Detect which cell encompasses the target text, then output its [X, Y] center coordinate. 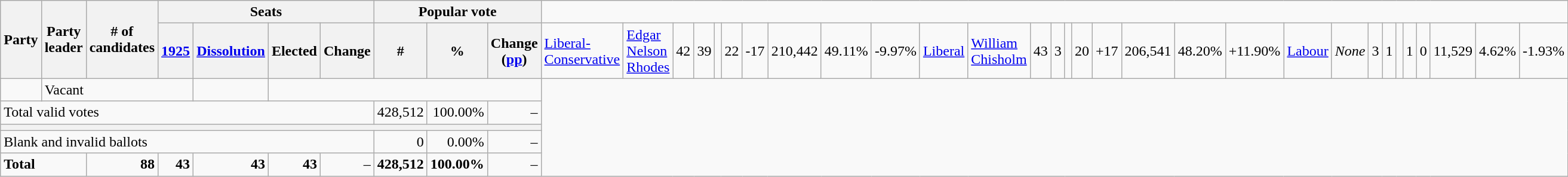
4.62% [1498, 51]
Blank and invalid ballots [187, 142]
Total valid votes [187, 112]
210,442 [794, 51]
42 [683, 51]
48.20% [1200, 51]
+17 [1107, 51]
% [457, 51]
39 [705, 51]
Popular vote [457, 12]
Seats [266, 12]
Liberal-Conservative [582, 51]
20 [1082, 51]
Change (pp) [514, 51]
-17 [755, 51]
22 [732, 51]
88 [122, 164]
Dissolution [231, 51]
+11.90% [1255, 51]
# ofcandidates [122, 39]
1925 [176, 51]
Labour [1308, 51]
Elected [294, 51]
49.11% [846, 51]
Vacant [117, 90]
206,541 [1148, 51]
0.00% [457, 142]
Change [347, 51]
Total [43, 164]
None [1350, 51]
Edgar Nelson Rhodes [648, 51]
# [400, 51]
-9.97% [896, 51]
Liberal [943, 51]
-1.93% [1544, 51]
11,529 [1453, 51]
Party [21, 39]
Party leader [63, 39]
William Chisholm [999, 51]
